Identify which cell holds the provided text, then report its (X, Y) central coordinate. 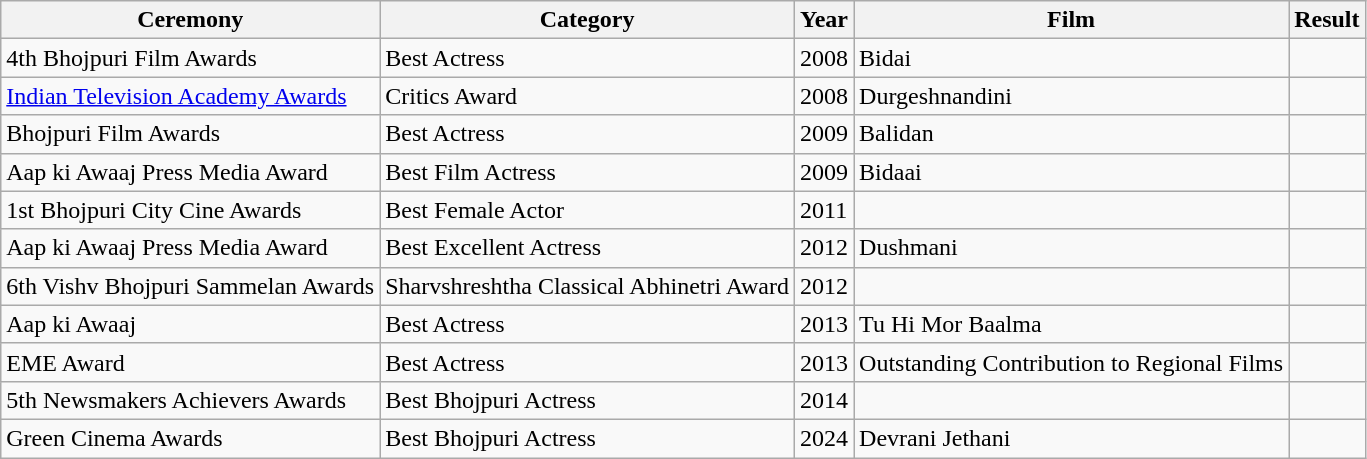
Best Excellent Actress (588, 248)
Durgeshnandini (1072, 96)
Sharvshreshtha Classical Abhinetri Award (588, 286)
EME Award (190, 362)
Aap ki Awaaj (190, 324)
Bhojpuri Film Awards (190, 134)
Balidan (1072, 134)
Bidai (1072, 58)
5th Newsmakers Achievers Awards (190, 400)
Category (588, 20)
Ceremony (190, 20)
Year (824, 20)
Devrani Jethani (1072, 438)
Dushmani (1072, 248)
Result (1327, 20)
Tu Hi Mor Baalma (1072, 324)
Bidaai (1072, 172)
Outstanding Contribution to Regional Films (1072, 362)
Best Female Actor (588, 210)
Indian Television Academy Awards (190, 96)
Critics Award (588, 96)
2024 (824, 438)
6th Vishv Bhojpuri Sammelan Awards (190, 286)
Film (1072, 20)
4th Bhojpuri Film Awards (190, 58)
2011 (824, 210)
2014 (824, 400)
1st Bhojpuri City Cine Awards (190, 210)
Best Film Actress (588, 172)
Green Cinema Awards (190, 438)
